Find where the given text appears and provide that cell's center as [x, y] coordinate. 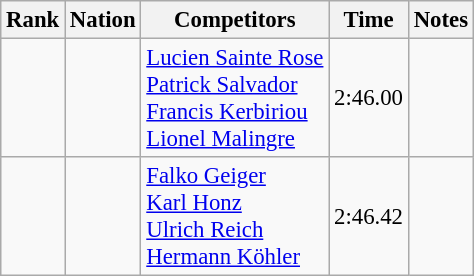
Nation [103, 20]
Time [369, 20]
2:46.00 [369, 98]
Notes [440, 20]
2:46.42 [369, 216]
Lucien Sainte RosePatrick SalvadorFrancis KerbiriouLionel Malingre [235, 98]
Rank [33, 20]
Competitors [235, 20]
Falko GeigerKarl HonzUlrich ReichHermann Köhler [235, 216]
